Determine the (X, Y) coordinate at the center of the cell enclosing the given text.  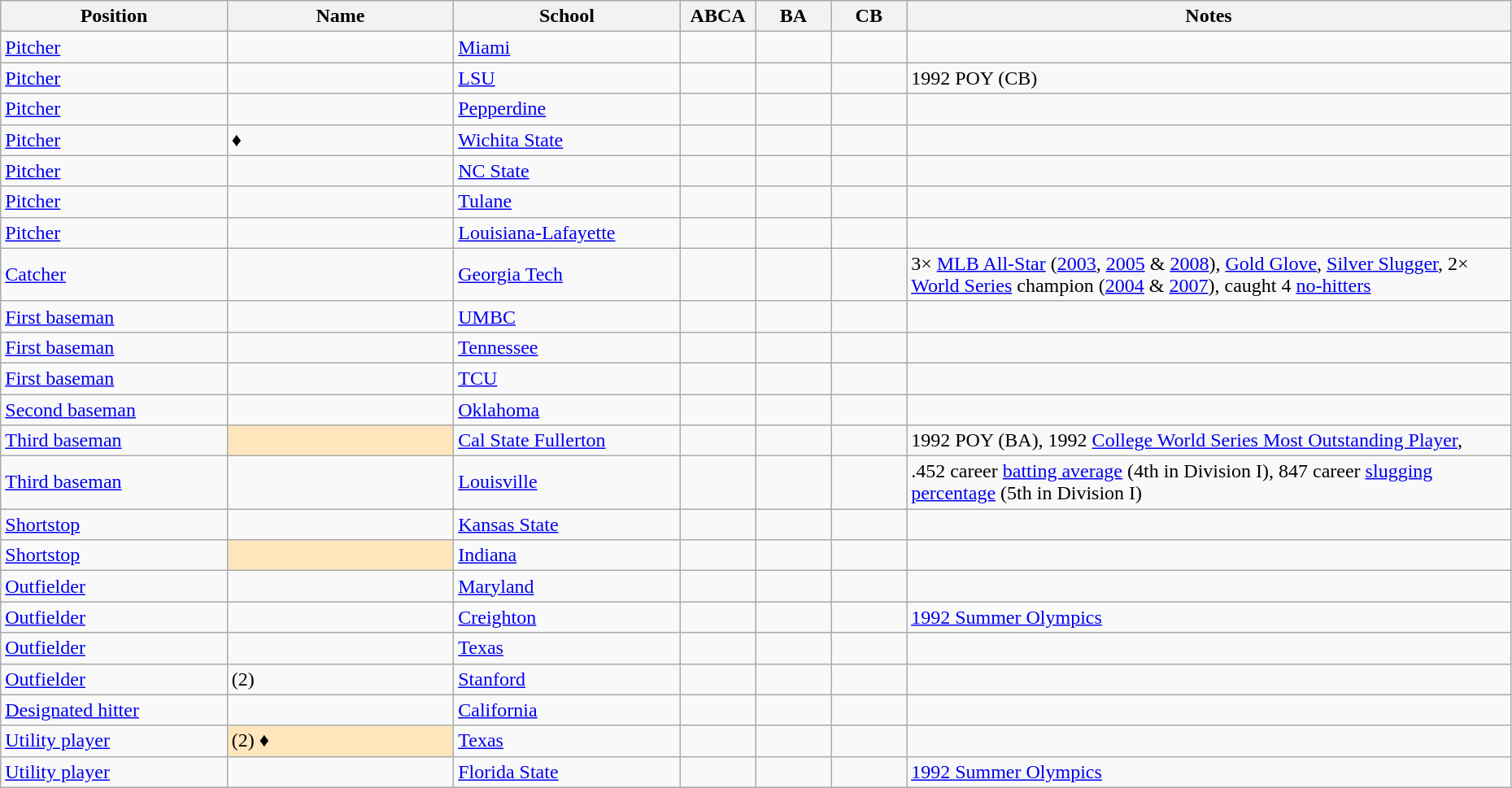
.452 career batting average (4th in Division I), 847 career slugging percentage (5th in Division I) (1209, 483)
1992 POY (BA), 1992 College World Series Most Outstanding Player, (1209, 441)
Pepperdine (567, 109)
Catcher (114, 275)
NC State (567, 171)
Louisiana-Lafayette (567, 233)
Kansas State (567, 525)
Cal State Fullerton (567, 441)
Georgia Tech (567, 275)
Louisville (567, 483)
Notes (1209, 16)
1992 POY (CB) (1209, 78)
Name (340, 16)
California (567, 710)
Position (114, 16)
LSU (567, 78)
Indiana (567, 555)
School (567, 16)
Maryland (567, 586)
Second baseman (114, 409)
CB (869, 16)
Designated hitter (114, 710)
ABCA (717, 16)
BA (794, 16)
Miami (567, 47)
Creighton (567, 617)
3× MLB All-Star (2003, 2005 & 2008), Gold Glove, Silver Slugger, 2× World Series champion (2004 & 2007), caught 4 no-hitters (1209, 275)
♦ (340, 140)
Stanford (567, 679)
Florida State (567, 772)
TCU (567, 378)
UMBC (567, 316)
Tennessee (567, 347)
(2) ♦ (340, 741)
Tulane (567, 202)
Wichita State (567, 140)
(2) (340, 679)
Oklahoma (567, 409)
